Provide the [x, y] coordinate of the cell's center where the given text is located.  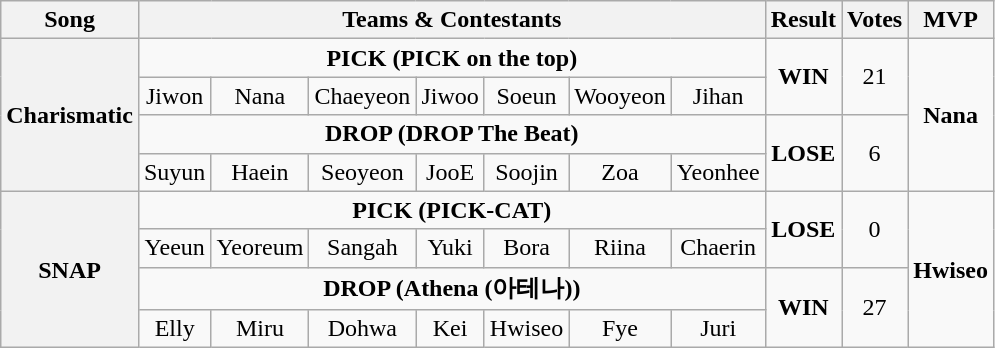
Yeonhee [718, 172]
0 [875, 229]
21 [875, 77]
Result [803, 20]
Yeeun [174, 248]
Charismatic [70, 115]
6 [875, 153]
Sangah [362, 248]
MVP [951, 20]
Yeoreum [260, 248]
DROP (DROP The Beat) [452, 134]
Kei [450, 329]
Chaeyeon [362, 96]
Haein [260, 172]
Elly [174, 329]
Juri [718, 329]
Bora [526, 248]
Chaerin [718, 248]
Fye [620, 329]
Jihan [718, 96]
PICK (PICK-CAT) [452, 210]
PICK (PICK on the top) [452, 58]
SNAP [70, 270]
Seoyeon [362, 172]
Soojin [526, 172]
Jiwon [174, 96]
Wooyeon [620, 96]
27 [875, 308]
Teams & Contestants [452, 20]
Yuki [450, 248]
Jiwoo [450, 96]
Miru [260, 329]
DROP (Athena (아테나)) [452, 288]
Song [70, 20]
Riina [620, 248]
Soeun [526, 96]
Dohwa [362, 329]
JooE [450, 172]
Zoa [620, 172]
Votes [875, 20]
Suyun [174, 172]
